Locate the cell with the specified text and output its (x, y) center coordinate. 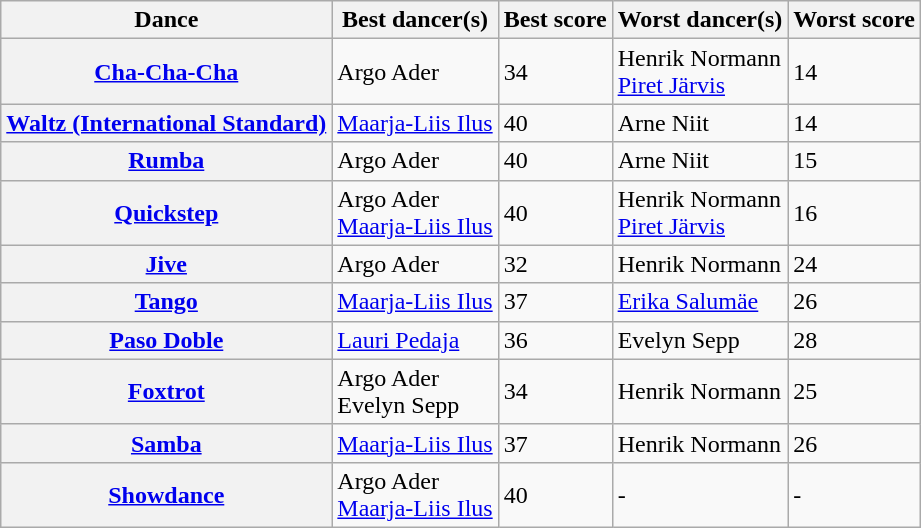
Lauri Pedaja (415, 340)
Worst dancer(s) (700, 20)
36 (555, 340)
24 (854, 264)
Samba (166, 443)
Argo AderEvelyn Sepp (415, 392)
Rumba (166, 161)
Jive (166, 264)
Evelyn Sepp (700, 340)
32 (555, 264)
Cha-Cha-Cha (166, 72)
16 (854, 212)
Quickstep (166, 212)
Best score (555, 20)
Paso Doble (166, 340)
Best dancer(s) (415, 20)
15 (854, 161)
Worst score (854, 20)
25 (854, 392)
Foxtrot (166, 392)
Showdance (166, 494)
Erika Salumäe (700, 302)
Dance (166, 20)
28 (854, 340)
Tango (166, 302)
Waltz (International Standard) (166, 123)
